Return the (x, y) coordinate for the center point of the cell that contains the specified text.  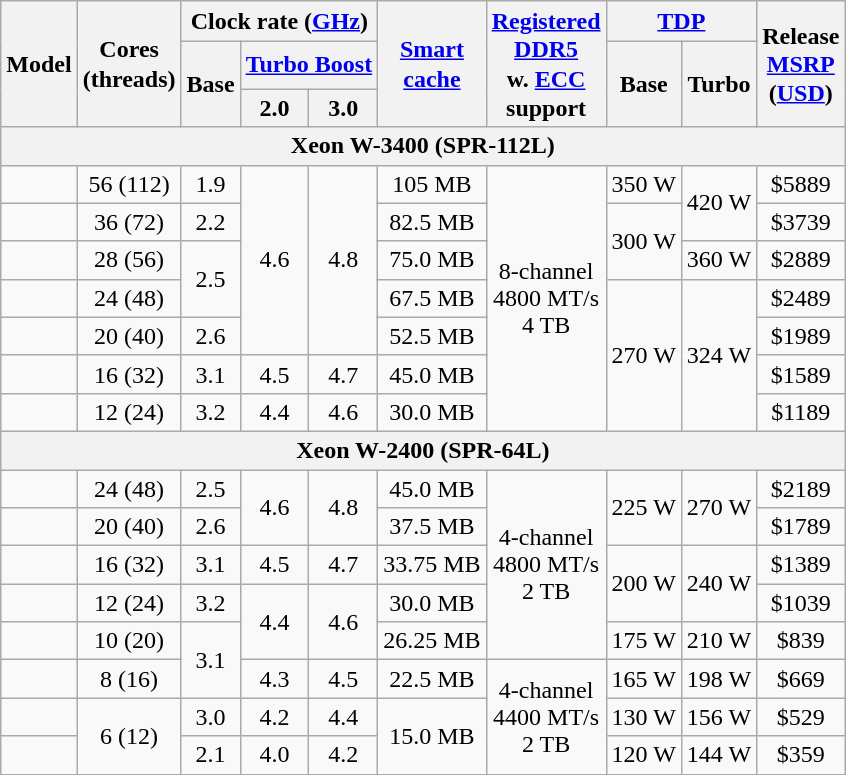
75.0 MB (432, 260)
$359 (801, 755)
$1789 (801, 527)
2.0 (274, 108)
$3739 (801, 222)
105 MB (432, 184)
420 W (718, 203)
Turbo (718, 84)
324 W (718, 355)
$839 (801, 641)
$1989 (801, 336)
$2189 (801, 489)
156 W (718, 717)
2.2 (210, 222)
4.3 (274, 679)
Xeon W-2400 (SPR-64L) (423, 450)
300 W (644, 241)
240 W (718, 584)
$669 (801, 679)
4-channel4800 MT/s2 TB (546, 565)
8-channel4800 MT/s4 TB (546, 298)
$2489 (801, 298)
198 W (718, 679)
4.0 (274, 755)
165 W (644, 679)
15.0 MB (432, 736)
4-channel4400 MT/s2 TB (546, 717)
Clock rate (GHz) (280, 21)
$529 (801, 717)
22.5 MB (432, 679)
120 W (644, 755)
144 W (718, 755)
37.5 MB (432, 527)
6 (12) (129, 736)
360 W (718, 260)
36 (72) (129, 222)
TDP (682, 21)
$1589 (801, 374)
10 (20) (129, 641)
225 W (644, 508)
Model (39, 64)
ReleaseMSRP(USD) (801, 64)
82.5 MB (432, 222)
8 (16) (129, 679)
$2889 (801, 260)
33.75 MB (432, 565)
Cores(threads) (129, 64)
RegisteredDDR5w. ECCsupport (546, 64)
Smartcache (432, 64)
Turbo Boost (309, 65)
$5889 (801, 184)
2.1 (210, 755)
350 W (644, 184)
28 (56) (129, 260)
$1389 (801, 565)
Xeon W-3400 (SPR-112L) (423, 146)
130 W (644, 717)
$1039 (801, 603)
$1189 (801, 412)
26.25 MB (432, 641)
52.5 MB (432, 336)
210 W (718, 641)
67.5 MB (432, 298)
175 W (644, 641)
56 (112) (129, 184)
1.9 (210, 184)
200 W (644, 584)
